Return the [X, Y] coordinate for the center point of the cell that contains the specified text.  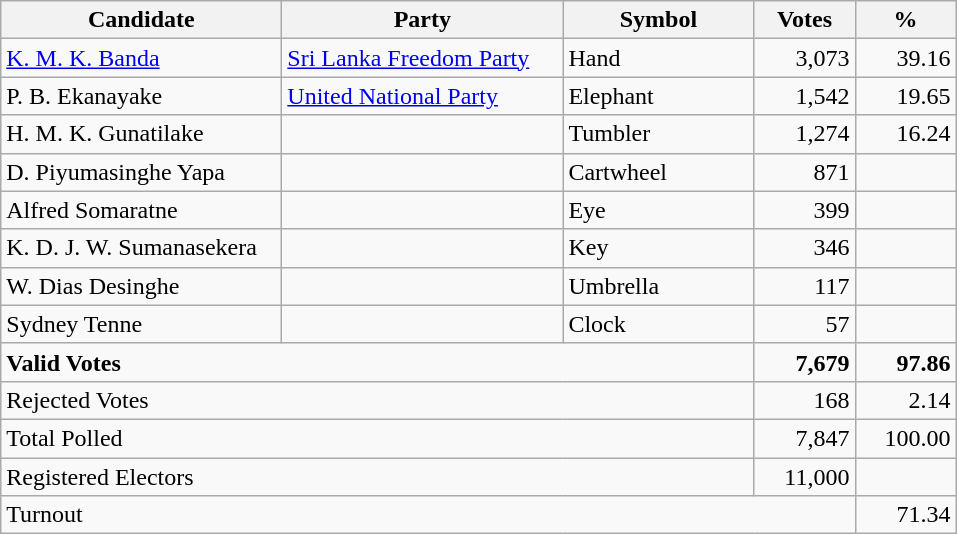
Cartwheel [658, 172]
871 [804, 172]
Sydney Tenne [142, 324]
H. M. K. Gunatilake [142, 134]
39.16 [906, 58]
Eye [658, 210]
Tumbler [658, 134]
11,000 [804, 477]
Sri Lanka Freedom Party [422, 58]
Candidate [142, 20]
1,542 [804, 96]
Turnout [428, 515]
399 [804, 210]
Elephant [658, 96]
P. B. Ekanayake [142, 96]
7,847 [804, 438]
2.14 [906, 400]
Total Polled [378, 438]
Party [422, 20]
57 [804, 324]
Hand [658, 58]
Registered Electors [378, 477]
Symbol [658, 20]
117 [804, 286]
Rejected Votes [378, 400]
Umbrella [658, 286]
97.86 [906, 362]
Key [658, 248]
Alfred Somaratne [142, 210]
Valid Votes [378, 362]
K. M. K. Banda [142, 58]
Clock [658, 324]
1,274 [804, 134]
W. Dias Desinghe [142, 286]
United National Party [422, 96]
16.24 [906, 134]
100.00 [906, 438]
71.34 [906, 515]
346 [804, 248]
7,679 [804, 362]
19.65 [906, 96]
% [906, 20]
D. Piyumasinghe Yapa [142, 172]
3,073 [804, 58]
Votes [804, 20]
K. D. J. W. Sumanasekera [142, 248]
168 [804, 400]
